Capture the cell that displays the provided text and extract its [x, y] central coordinate. 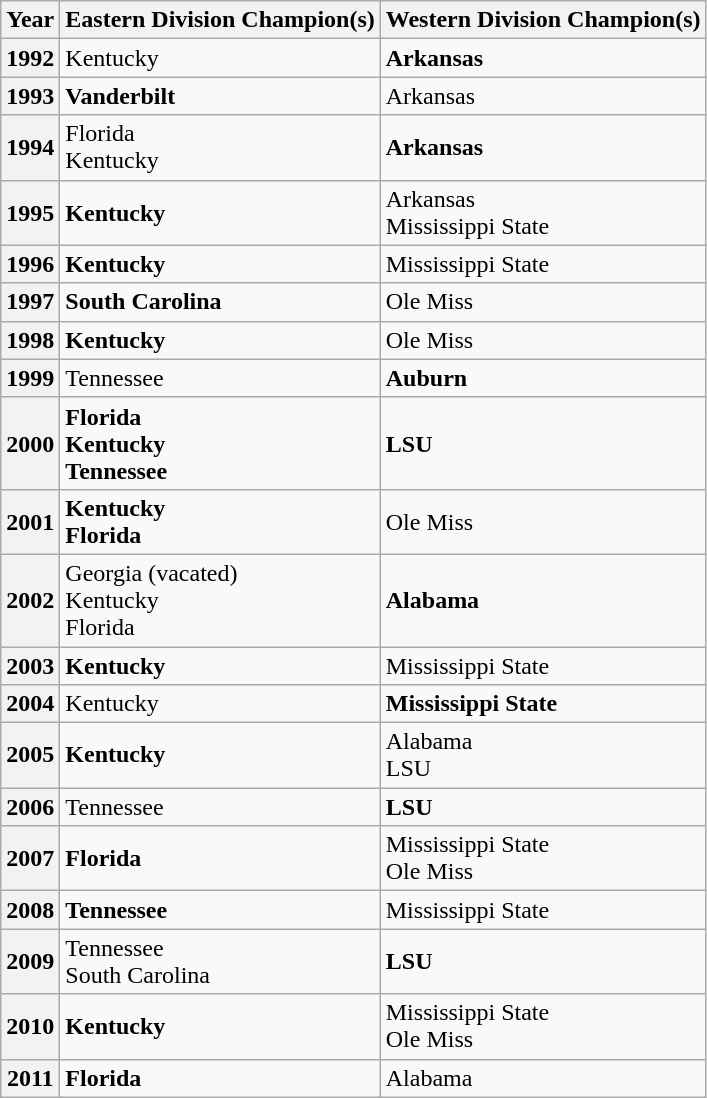
2002 [30, 600]
TennesseeSouth Carolina [220, 962]
1996 [30, 264]
1992 [30, 58]
1995 [30, 212]
2000 [30, 443]
KentuckyFlorida [220, 522]
ArkansasMississippi State [543, 212]
1998 [30, 340]
1999 [30, 378]
2005 [30, 756]
2001 [30, 522]
2003 [30, 665]
2008 [30, 910]
Auburn [543, 378]
Georgia (vacated)KentuckyFlorida [220, 600]
Western Division Champion(s) [543, 20]
FloridaKentucky [220, 148]
South Carolina [220, 302]
Year [30, 20]
AlabamaLSU [543, 756]
1993 [30, 96]
2007 [30, 858]
2009 [30, 962]
Vanderbilt [220, 96]
2006 [30, 807]
1994 [30, 148]
FloridaKentuckyTennessee [220, 443]
2011 [30, 1078]
Eastern Division Champion(s) [220, 20]
1997 [30, 302]
2010 [30, 1026]
2004 [30, 704]
